Identify which cell holds the provided text, then report its [x, y] central coordinate. 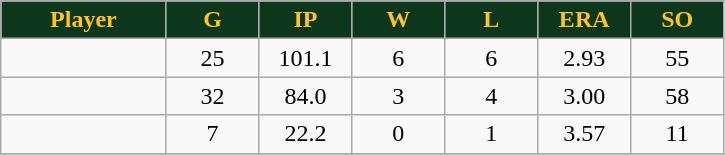
101.1 [306, 58]
Player [84, 20]
22.2 [306, 134]
4 [492, 96]
0 [398, 134]
3 [398, 96]
32 [212, 96]
84.0 [306, 96]
7 [212, 134]
3.00 [584, 96]
W [398, 20]
L [492, 20]
11 [678, 134]
3.57 [584, 134]
55 [678, 58]
58 [678, 96]
SO [678, 20]
G [212, 20]
IP [306, 20]
25 [212, 58]
2.93 [584, 58]
ERA [584, 20]
1 [492, 134]
